Search for the cell housing the specified text and yield its (x, y) center coordinate. 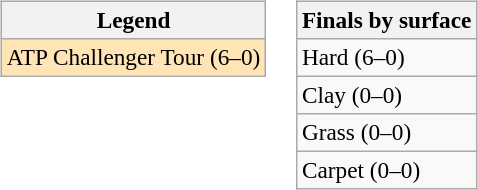
ATP Challenger Tour (6–0) (133, 57)
Grass (0–0) (387, 133)
Hard (6–0) (387, 57)
Carpet (0–0) (387, 171)
Finals by surface (387, 20)
Legend (133, 20)
Clay (0–0) (387, 95)
